Identify which cell holds the provided text, then report its [x, y] central coordinate. 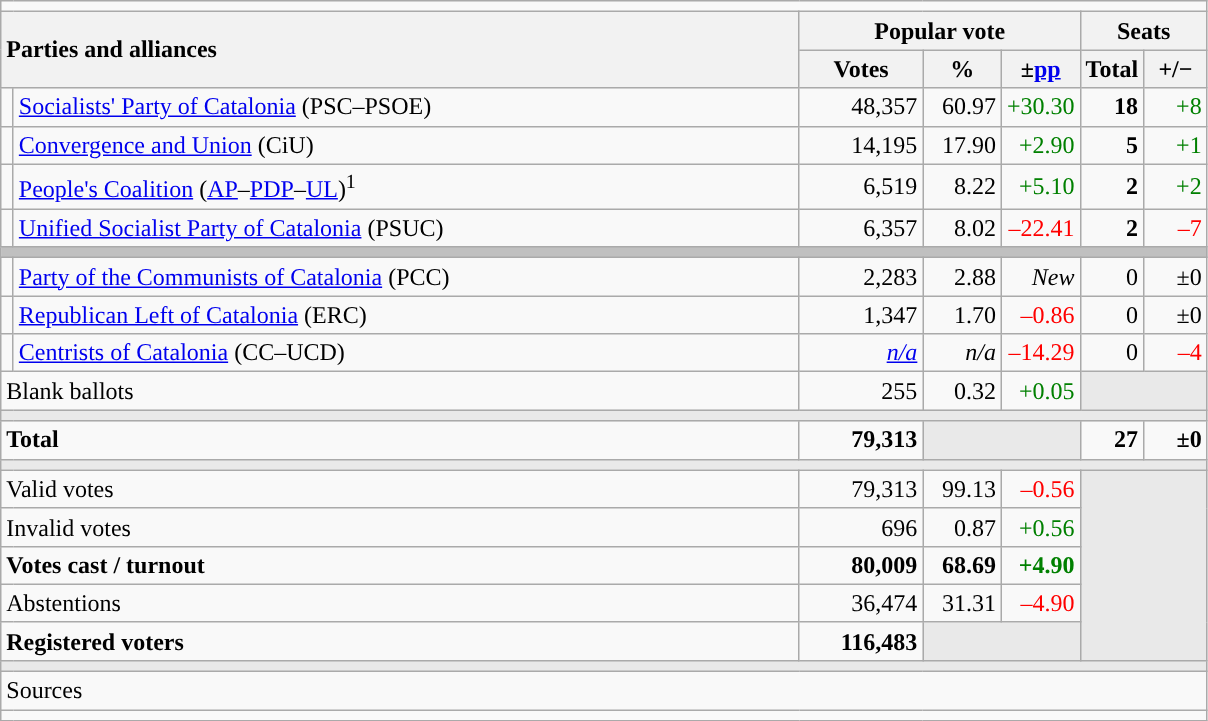
696 [861, 527]
Blank ballots [400, 391]
48,357 [861, 107]
18 [1112, 107]
+4.90 [1040, 565]
Registered voters [400, 641]
2,283 [861, 277]
Invalid votes [400, 527]
8.22 [962, 186]
0.32 [962, 391]
6,357 [861, 228]
1.70 [962, 315]
31.31 [962, 603]
–0.86 [1040, 315]
+8 [1176, 107]
–22.41 [1040, 228]
New [1040, 277]
17.90 [962, 145]
–7 [1176, 228]
+2.90 [1040, 145]
36,474 [861, 603]
Party of the Communists of Catalonia (PCC) [406, 277]
Republican Left of Catalonia (ERC) [406, 315]
+5.10 [1040, 186]
Convergence and Union (CiU) [406, 145]
People's Coalition (AP–PDP–UL)1 [406, 186]
–14.29 [1040, 353]
6,519 [861, 186]
80,009 [861, 565]
27 [1112, 440]
Seats [1144, 31]
+30.30 [1040, 107]
+1 [1176, 145]
Parties and alliances [400, 50]
Votes [861, 69]
–4 [1176, 353]
+0.05 [1040, 391]
% [962, 69]
+2 [1176, 186]
14,195 [861, 145]
5 [1112, 145]
99.13 [962, 489]
60.97 [962, 107]
Centrists of Catalonia (CC–UCD) [406, 353]
255 [861, 391]
Sources [604, 691]
±pp [1040, 69]
1,347 [861, 315]
116,483 [861, 641]
Socialists' Party of Catalonia (PSC–PSOE) [406, 107]
68.69 [962, 565]
+0.56 [1040, 527]
Votes cast / turnout [400, 565]
–0.56 [1040, 489]
0.87 [962, 527]
Abstentions [400, 603]
+/− [1176, 69]
Valid votes [400, 489]
Popular vote [940, 31]
8.02 [962, 228]
2.88 [962, 277]
–4.90 [1040, 603]
Unified Socialist Party of Catalonia (PSUC) [406, 228]
